Search for the cell housing the specified text and yield its (x, y) center coordinate. 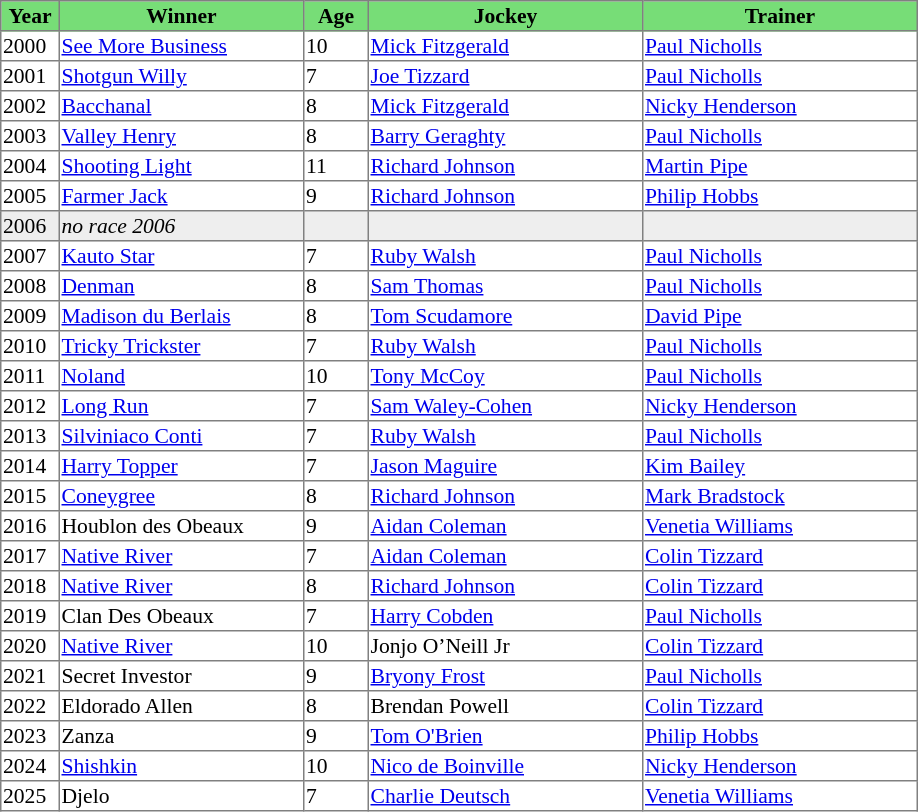
Nico de Boinville (505, 766)
Bacchanal (181, 106)
Mark Bradstock (780, 496)
Age (336, 16)
Shooting Light (181, 166)
2016 (30, 526)
Madison du Berlais (181, 316)
11 (336, 166)
2020 (30, 646)
Denman (181, 286)
Tom O'Brien (505, 736)
2006 (30, 226)
Year (30, 16)
2004 (30, 166)
2013 (30, 436)
Clan Des Obeaux (181, 616)
2023 (30, 736)
2010 (30, 346)
Brendan Powell (505, 706)
Sam Thomas (505, 286)
Valley Henry (181, 136)
Farmer Jack (181, 196)
Jockey (505, 16)
Bryony Frost (505, 676)
Djelo (181, 796)
2007 (30, 256)
no race 2006 (181, 226)
2000 (30, 46)
Houblon des Obeaux (181, 526)
Barry Geraghty (505, 136)
2001 (30, 76)
Jonjo O’Neill Jr (505, 646)
Coneygree (181, 496)
Harry Topper (181, 466)
2008 (30, 286)
2022 (30, 706)
Sam Waley-Cohen (505, 406)
Noland (181, 376)
2005 (30, 196)
2018 (30, 586)
See More Business (181, 46)
David Pipe (780, 316)
2014 (30, 466)
Trainer (780, 16)
2003 (30, 136)
Shishkin (181, 766)
2019 (30, 616)
Harry Cobden (505, 616)
2015 (30, 496)
2021 (30, 676)
Tom Scudamore (505, 316)
Jason Maguire (505, 466)
2009 (30, 316)
Kauto Star (181, 256)
2012 (30, 406)
Eldorado Allen (181, 706)
Secret Investor (181, 676)
Tricky Trickster (181, 346)
2025 (30, 796)
Tony McCoy (505, 376)
Silviniaco Conti (181, 436)
2011 (30, 376)
Zanza (181, 736)
Charlie Deutsch (505, 796)
Joe Tizzard (505, 76)
Kim Bailey (780, 466)
2017 (30, 556)
2024 (30, 766)
2002 (30, 106)
Winner (181, 16)
Martin Pipe (780, 166)
Long Run (181, 406)
Shotgun Willy (181, 76)
